Pinpoint the cell where the given text exists, returning its [x, y] midpoint coordinate. 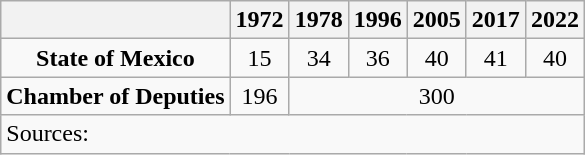
1996 [378, 20]
Sources: [293, 134]
300 [436, 96]
2017 [496, 20]
34 [318, 58]
36 [378, 58]
1972 [260, 20]
15 [260, 58]
Chamber of Deputies [116, 96]
41 [496, 58]
1978 [318, 20]
State of Mexico [116, 58]
2005 [436, 20]
196 [260, 96]
2022 [554, 20]
